Find where the given text appears and provide that cell's center as [X, Y] coordinate. 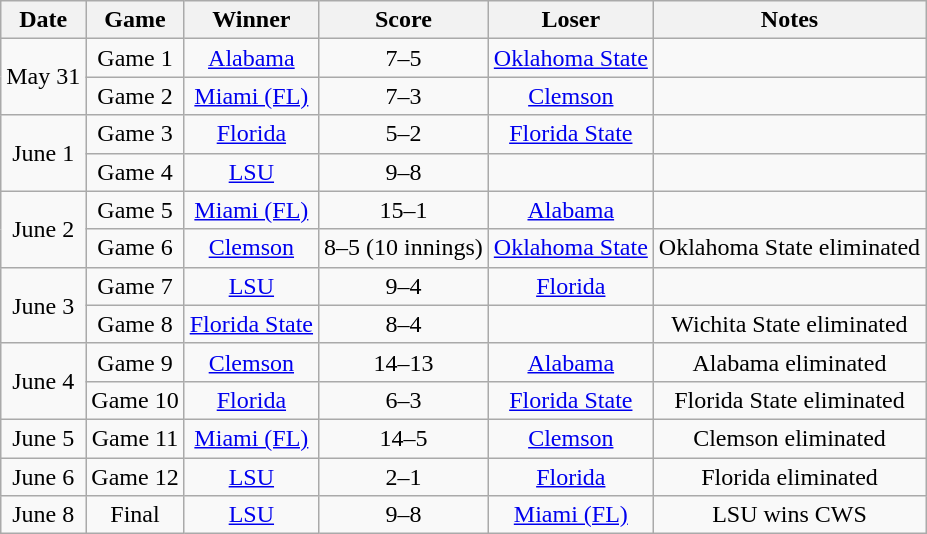
8–4 [404, 324]
Florida eliminated [789, 477]
Winner [251, 20]
Clemson eliminated [789, 438]
7–3 [404, 96]
Date [44, 20]
9–4 [404, 286]
Game 5 [135, 210]
5–2 [404, 134]
Game 9 [135, 362]
June 8 [44, 515]
June 5 [44, 438]
Game [135, 20]
Final [135, 515]
May 31 [44, 77]
Game 8 [135, 324]
Game 1 [135, 58]
Game 12 [135, 477]
7–5 [404, 58]
14–5 [404, 438]
Game 3 [135, 134]
Game 6 [135, 248]
June 2 [44, 229]
Game 2 [135, 96]
June 6 [44, 477]
LSU wins CWS [789, 515]
14–13 [404, 362]
Wichita State eliminated [789, 324]
8–5 (10 innings) [404, 248]
Oklahoma State eliminated [789, 248]
Notes [789, 20]
Loser [570, 20]
June 4 [44, 381]
Game 4 [135, 172]
2–1 [404, 477]
June 3 [44, 305]
Florida State eliminated [789, 400]
Game 11 [135, 438]
6–3 [404, 400]
Game 10 [135, 400]
Alabama eliminated [789, 362]
June 1 [44, 153]
15–1 [404, 210]
Score [404, 20]
Game 7 [135, 286]
